Return the [x, y] coordinate for the center point of the cell that contains the specified text.  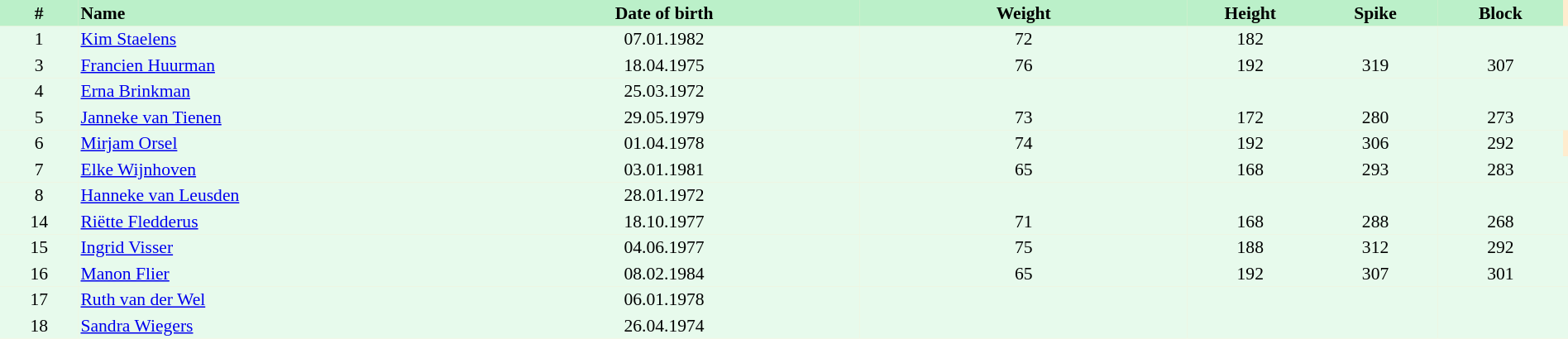
16 [39, 274]
74 [1024, 144]
Mirjam Orsel [273, 144]
7 [39, 169]
3 [39, 65]
73 [1024, 117]
319 [1374, 65]
Spike [1374, 13]
04.06.1977 [664, 248]
72 [1024, 40]
301 [1500, 274]
Erna Brinkman [273, 91]
283 [1500, 169]
Weight [1024, 13]
Riëtte Fledderus [273, 222]
15 [39, 248]
17 [39, 299]
01.04.1978 [664, 144]
312 [1374, 248]
08.02.1984 [664, 274]
Block [1500, 13]
Manon Flier [273, 274]
Name [273, 13]
Ingrid Visser [273, 248]
Janneke van Tienen [273, 117]
18 [39, 326]
Francien Huurman [273, 65]
28.01.1972 [664, 195]
273 [1500, 117]
Ruth van der Wel [273, 299]
18.04.1975 [664, 65]
26.04.1974 [664, 326]
Hanneke van Leusden [273, 195]
75 [1024, 248]
03.01.1981 [664, 169]
07.01.1982 [664, 40]
Elke Wijnhoven [273, 169]
29.05.1979 [664, 117]
182 [1250, 40]
268 [1500, 222]
293 [1374, 169]
25.03.1972 [664, 91]
288 [1374, 222]
Date of birth [664, 13]
Sandra Wiegers [273, 326]
14 [39, 222]
8 [39, 195]
306 [1374, 144]
# [39, 13]
18.10.1977 [664, 222]
Height [1250, 13]
4 [39, 91]
6 [39, 144]
172 [1250, 117]
06.01.1978 [664, 299]
280 [1374, 117]
Kim Staelens [273, 40]
1 [39, 40]
71 [1024, 222]
5 [39, 117]
76 [1024, 65]
188 [1250, 248]
